Find where the given text appears and provide that cell's center as (X, Y) coordinate. 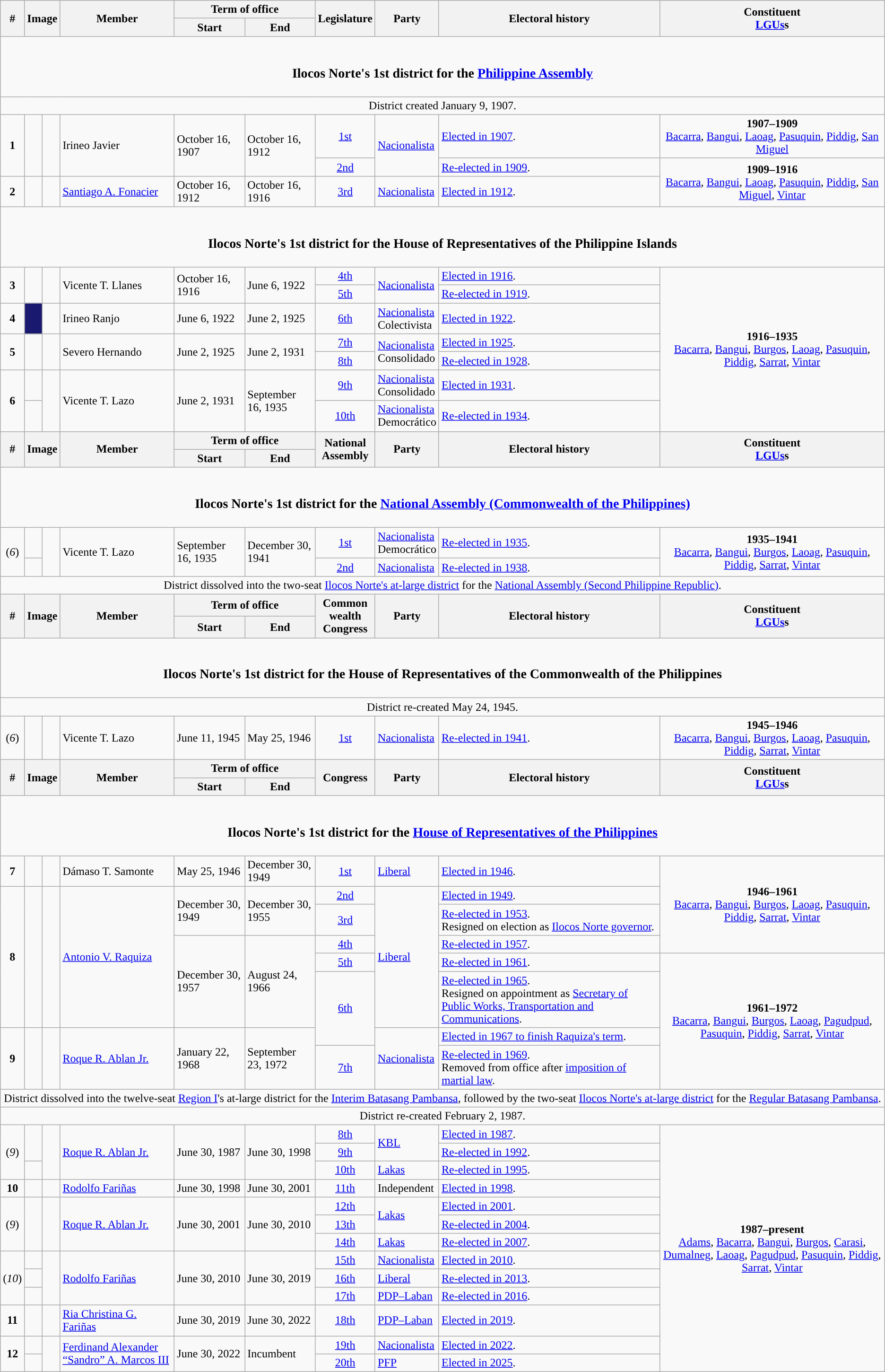
Elected in 1987. (549, 1134)
December 30, 1955 (280, 911)
Re-elected in 1935. (549, 543)
Elected in 1998. (549, 1188)
1 (12, 145)
Re-elected in 1953.Resigned on election as Ilocos Norte governor. (549, 919)
Ilocos Norte's 1st district for the House of Representatives of the Philippine Islands (442, 236)
1909–1916Bacarra, Bangui, Laoag, Pasuquin, Piddig, San Miguel, Vintar (772, 183)
District created January 9, 1907. (442, 105)
11th (345, 1188)
1987–presentAdams, Bacarra, Bangui, Burgos, Carasi, Dumalneg, Laoag, Pagudpud, Pasuquin, Piddig, Sarrat, Vintar (772, 1249)
Re-elected in 2013. (549, 1278)
1916–1935Bacarra, Bangui, Burgos, Laoag, Pasuquin, Piddig, Sarrat, Vintar (772, 349)
Re-elected in 1928. (549, 361)
December 30, 1941 (280, 551)
(10) (12, 1278)
NacionalistaColectivista (407, 319)
Elected in 1967 to finish Raquiza's term. (549, 1037)
Re-elected in 1919. (549, 294)
October 16, 1907 (210, 145)
Ilocos Norte's 1st district for the Philippine Assembly (442, 66)
Re-elected in 1909. (549, 167)
Ilocos Norte's 1st district for the House of Representatives of the Commonwealth of the Philippines (442, 668)
Re-elected in 1995. (549, 1170)
Irineo Ranjo (117, 319)
Elected in 2001. (549, 1206)
NationalAssembly (345, 449)
Elected in 2019. (549, 1320)
Elected in 1912. (549, 191)
Re-elected in 1938. (549, 567)
Santiago A. Fonacier (117, 191)
Incumbent (280, 1354)
Elected in 2010. (549, 1260)
19th (345, 1345)
Re-elected in 1941. (549, 738)
Severo Hernando (117, 352)
Elected in 1949. (549, 895)
4 (12, 319)
11 (12, 1320)
2 (12, 191)
Antonio V. Raquiza (117, 957)
8 (12, 957)
17th (345, 1296)
January 22, 1968 (210, 1058)
5 (12, 352)
1935–1941Bacarra, Bangui, Burgos, Laoag, Pasuquin, Piddig, Sarrat, Vintar (772, 551)
District re-created May 24, 1945. (442, 707)
Dámaso T. Samonte (117, 871)
Ilocos Norte's 1st district for the National Assembly (Commonwealth of the Philippines) (442, 498)
Elected in 1916. (549, 276)
Vicente T. Llanes (117, 285)
Re-elected in 1961. (549, 962)
Re-elected in 2016. (549, 1296)
Re-elected in 1992. (549, 1152)
Elected in 1931. (549, 385)
PFP (407, 1363)
Re-elected in 1934. (549, 416)
20th (345, 1363)
Elected in 1925. (549, 343)
7 (12, 871)
Ria Christina G. Fariñas (117, 1320)
Ferdinand Alexander “Sandro” A. Marcos III (117, 1354)
Elected in 1907. (549, 136)
Legislature (345, 18)
Independent (407, 1188)
1946–1961Bacarra, Bangui, Burgos, Laoag, Pasuquin, Piddig, Sarrat, Vintar (772, 904)
10 (12, 1188)
September 23, 1972 (280, 1058)
1907–1909Bacarra, Bangui, Laoag, Pasuquin, Piddig, San Miguel (772, 136)
9 (12, 1058)
Re-elected in 2007. (549, 1242)
Re-elected in 1969.Removed from office after imposition of martial law. (549, 1067)
December 30, 1957 (210, 981)
Re-elected in 2004. (549, 1224)
District re-created February 2, 1987. (442, 1116)
12th (345, 1206)
Elected in 2022. (549, 1345)
14th (345, 1242)
15th (345, 1260)
6 (12, 401)
18th (345, 1320)
Irineo Javier (117, 145)
Elected in 1922. (549, 319)
August 24, 1966 (280, 981)
Re-elected in 1957. (549, 944)
16th (345, 1278)
District dissolved into the two-seat Ilocos Norte's at-large district for the National Assembly (Second Philippine Republic). (442, 585)
3 (12, 285)
CommonwealthCongress (345, 616)
1945–1946Bacarra, Bangui, Burgos, Laoag, Pasuquin, Piddig, Sarrat, Vintar (772, 738)
Elected in 1946. (549, 871)
KBL (407, 1143)
Congress (345, 778)
12 (12, 1354)
Re-elected in 1965.Resigned on appointment as Secretary of Public Works, Transportation and Communications. (549, 1000)
Elected in 2025. (549, 1363)
Ilocos Norte's 1st district for the House of Representatives of the Philippines (442, 826)
13th (345, 1224)
June 30, 1987 (210, 1152)
1961–1972Bacarra, Bangui, Burgos, Laoag, Pagudpud, Pasuquin, Piddig, Sarrat, Vintar (772, 1022)
June 11, 1945 (210, 738)
